Find where the given text appears and provide that cell's center as [X, Y] coordinate. 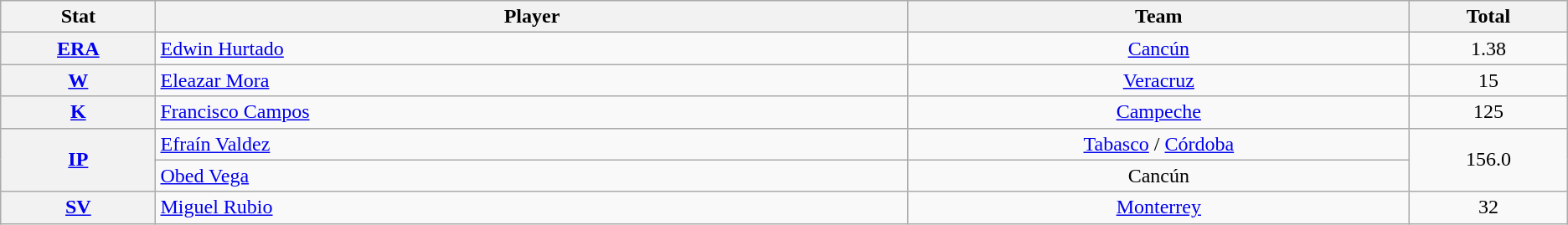
SV [79, 207]
Eleazar Mora [532, 80]
32 [1489, 207]
Obed Vega [532, 176]
1.38 [1489, 49]
Campeche [1159, 112]
Stat [79, 17]
IP [79, 160]
Veracruz [1159, 80]
Total [1489, 17]
Monterrey [1159, 207]
125 [1489, 112]
Efraín Valdez [532, 144]
156.0 [1489, 160]
Francisco Campos [532, 112]
Player [532, 17]
W [79, 80]
Team [1159, 17]
15 [1489, 80]
ERA [79, 49]
Edwin Hurtado [532, 49]
Tabasco / Córdoba [1159, 144]
Miguel Rubio [532, 207]
K [79, 112]
